Search for the cell housing the specified text and yield its [x, y] center coordinate. 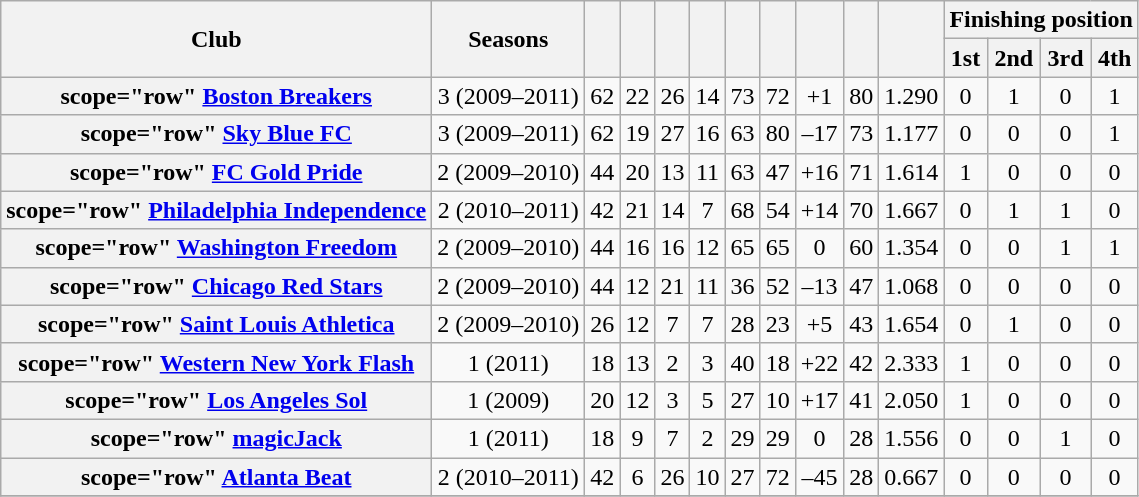
1.068 [912, 286]
4th [1115, 58]
1.556 [912, 438]
36 [742, 286]
2.333 [912, 362]
6 [638, 477]
scope="row" Sky Blue FC [216, 134]
–13 [820, 286]
–45 [820, 477]
scope="row" Atlanta Beat [216, 477]
Finishing position [1041, 20]
scope="row" Boston Breakers [216, 96]
+16 [820, 172]
60 [862, 248]
1.290 [912, 96]
1.614 [912, 172]
43 [862, 324]
–17 [820, 134]
54 [778, 210]
scope="row" magicJack [216, 438]
+22 [820, 362]
22 [638, 96]
Seasons [508, 39]
scope="row" FC Gold Pride [216, 172]
scope="row" Western New York Flash [216, 362]
3rd [1065, 58]
scope="row" Chicago Red Stars [216, 286]
+5 [820, 324]
2nd [1014, 58]
2.050 [912, 400]
+17 [820, 400]
70 [862, 210]
scope="row" Saint Louis Athletica [216, 324]
+1 [820, 96]
40 [742, 362]
0.667 [912, 477]
scope="row" Los Angeles Sol [216, 400]
68 [742, 210]
Club [216, 39]
1.177 [912, 134]
1.667 [912, 210]
1.354 [912, 248]
41 [862, 400]
1st [966, 58]
1.654 [912, 324]
19 [638, 134]
23 [778, 324]
1 (2009) [508, 400]
+14 [820, 210]
52 [778, 286]
71 [862, 172]
scope="row" Washington Freedom [216, 248]
9 [638, 438]
5 [708, 400]
scope="row" Philadelphia Independence [216, 210]
